Output the (x, y) coordinate of the center of the cell containing the given text.  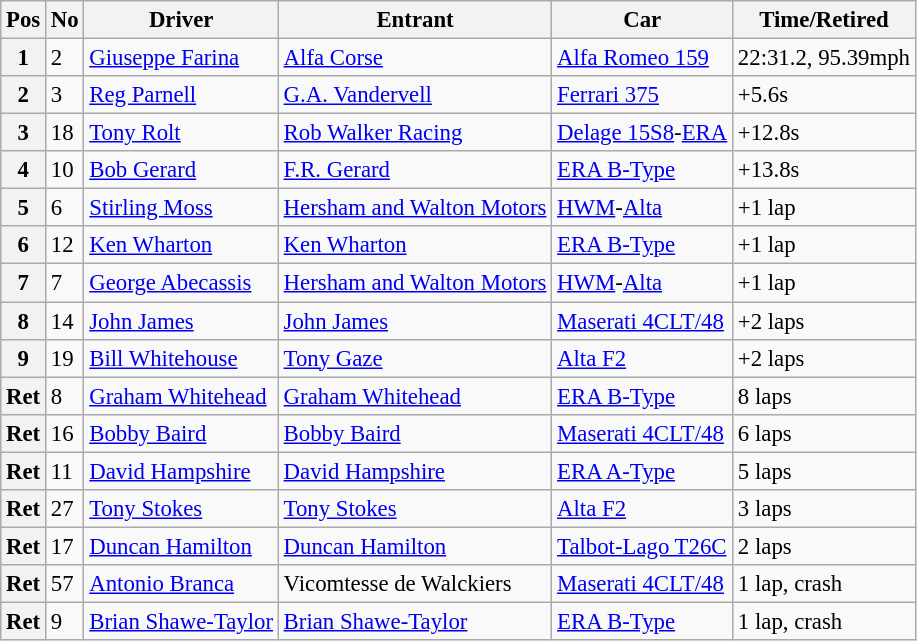
Stirling Moss (181, 208)
57 (65, 584)
8 laps (824, 396)
George Abecassis (181, 283)
ERA A-Type (642, 471)
Giuseppe Farina (181, 58)
Bill Whitehouse (181, 358)
Driver (181, 20)
Alfa Romeo 159 (642, 58)
Rob Walker Racing (414, 133)
+5.6s (824, 95)
No (65, 20)
10 (65, 170)
2 laps (824, 546)
5 laps (824, 471)
5 (24, 208)
G.A. Vandervell (414, 95)
Antonio Branca (181, 584)
Talbot-Lago T26C (642, 546)
17 (65, 546)
Delage 15S8-ERA (642, 133)
+12.8s (824, 133)
16 (65, 433)
Time/Retired (824, 20)
Vicomtesse de Walckiers (414, 584)
Reg Parnell (181, 95)
Tony Gaze (414, 358)
4 (24, 170)
1 (24, 58)
19 (65, 358)
Pos (24, 20)
22:31.2, 95.39mph (824, 58)
F.R. Gerard (414, 170)
6 laps (824, 433)
11 (65, 471)
Tony Rolt (181, 133)
18 (65, 133)
Car (642, 20)
Entrant (414, 20)
Alfa Corse (414, 58)
Ferrari 375 (642, 95)
3 laps (824, 509)
+13.8s (824, 170)
12 (65, 245)
27 (65, 509)
Bob Gerard (181, 170)
14 (65, 321)
